Detect which cell encompasses the target text, then output its [x, y] center coordinate. 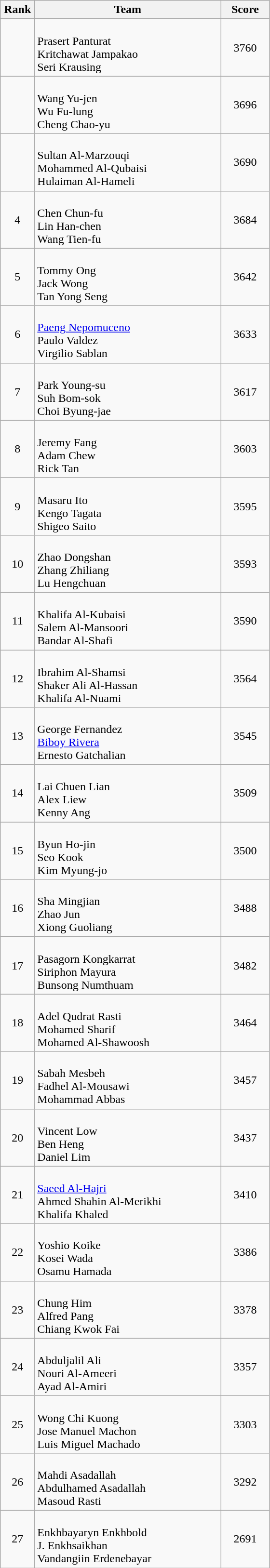
3457 [245, 1080]
Chung HimAlfred PangChiang Kwok Fai [128, 1310]
Yoshio KoikeKosei WadaOsamu Hamada [128, 1252]
5 [17, 277]
3642 [245, 277]
Zhao DongshanZhang ZhiliangLu Hengchuan [128, 564]
3684 [245, 220]
26 [17, 1481]
Abduljalil AliNouri Al-AmeeriAyad Al-Amiri [128, 1367]
3603 [245, 449]
12 [17, 678]
Jeremy FangAdam ChewRick Tan [128, 449]
20 [17, 1137]
3595 [245, 506]
3410 [245, 1195]
Score [245, 10]
Adel Qudrat RastiMohamed SharifMohamed Al-Shawoosh [128, 1023]
19 [17, 1080]
3500 [245, 851]
16 [17, 908]
Prasert PanturatKritchawat JampakaoSeri Krausing [128, 47]
24 [17, 1367]
Wong Chi KuongJose Manuel MachonLuis Miguel Machado [128, 1424]
Khalifa Al-KubaisiSalem Al-MansooriBandar Al-Shafi [128, 621]
3464 [245, 1023]
Team [128, 10]
3690 [245, 162]
George FernandezBiboy RiveraErnesto Gatchalian [128, 736]
Rank [17, 10]
17 [17, 966]
Chen Chun-fuLin Han-chenWang Tien-fu [128, 220]
Ibrahim Al-ShamsiShaker Ali Al-HassanKhalifa Al-Nuami [128, 678]
10 [17, 564]
3633 [245, 334]
3437 [245, 1137]
23 [17, 1310]
Sultan Al-MarzouqiMohammed Al-QubaisiHulaiman Al-Hameli [128, 162]
21 [17, 1195]
3696 [245, 105]
3509 [245, 793]
4 [17, 220]
Park Young-suSuh Bom-sokChoi Byung-jae [128, 391]
3378 [245, 1310]
3760 [245, 47]
Masaru ItoKengo TagataShigeo Saito [128, 506]
6 [17, 334]
11 [17, 621]
3292 [245, 1481]
25 [17, 1424]
3488 [245, 908]
7 [17, 391]
Byun Ho-jinSeo KookKim Myung-jo [128, 851]
Vincent LowBen HengDaniel Lim [128, 1137]
3357 [245, 1367]
15 [17, 851]
Enkhbayaryn EnkhboldJ. EnkhsaikhanVandangiin Erdenebayar [128, 1539]
3617 [245, 391]
Saeed Al-HajriAhmed Shahin Al-MerikhiKhalifa Khaled [128, 1195]
9 [17, 506]
3386 [245, 1252]
3590 [245, 621]
27 [17, 1539]
Paeng NepomucenoPaulo ValdezVirgilio Sablan [128, 334]
22 [17, 1252]
Wang Yu-jenWu Fu-lungCheng Chao-yu [128, 105]
3303 [245, 1424]
Sha MingjianZhao JunXiong Guoliang [128, 908]
Tommy OngJack WongTan Yong Seng [128, 277]
3482 [245, 966]
Mahdi AsadallahAbdulhamed AsadallahMasoud Rasti [128, 1481]
Sabah MesbehFadhel Al-MousawiMohammad Abbas [128, 1080]
3593 [245, 564]
3545 [245, 736]
Lai Chuen LianAlex LiewKenny Ang [128, 793]
Pasagorn KongkarratSiriphon MayuraBunsong Numthuam [128, 966]
18 [17, 1023]
14 [17, 793]
3564 [245, 678]
13 [17, 736]
8 [17, 449]
2691 [245, 1539]
